For the text-containing cell, return its midpoint in [X, Y] coordinate format. 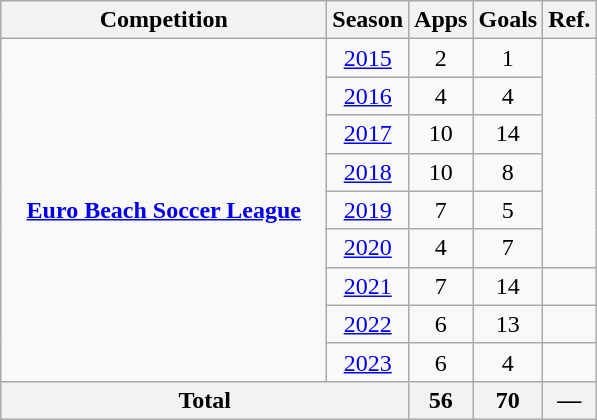
Total [205, 400]
2019 [368, 210]
Season [368, 20]
2 [441, 58]
Euro Beach Soccer League [164, 210]
Goals [508, 20]
2022 [368, 324]
Ref. [570, 20]
8 [508, 172]
5 [508, 210]
2023 [368, 362]
— [570, 400]
2020 [368, 248]
2021 [368, 286]
70 [508, 400]
Competition [164, 20]
Apps [441, 20]
13 [508, 324]
1 [508, 58]
2017 [368, 134]
2018 [368, 172]
56 [441, 400]
2016 [368, 96]
2015 [368, 58]
